Find where the given text appears and provide that cell's center as (X, Y) coordinate. 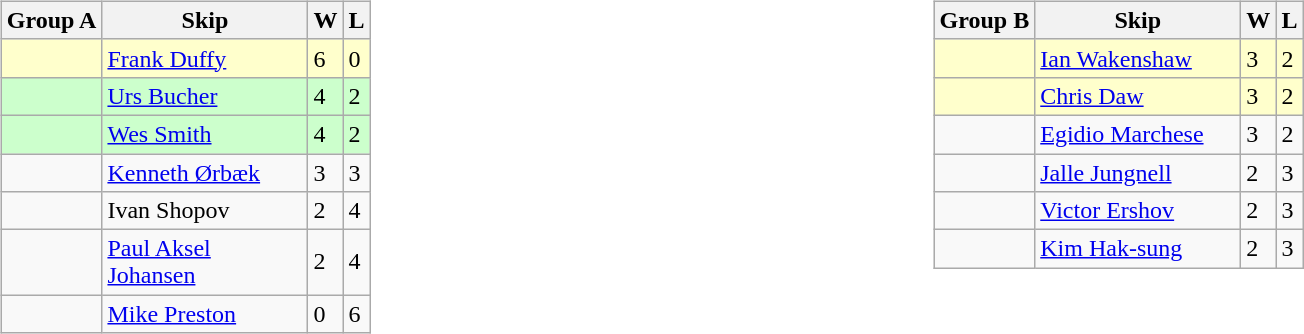
Egidio Marchese (1138, 134)
Victor Ershov (1138, 211)
Ian Wakenshaw (1138, 58)
Wes Smith (205, 134)
Group A (52, 20)
Kim Hak-sung (1138, 249)
Urs Bucher (205, 96)
Frank Duffy (205, 58)
Kenneth Ørbæk (205, 173)
Chris Daw (1138, 96)
Jalle Jungnell (1138, 173)
Ivan Shopov (205, 211)
Paul Aksel Johansen (205, 262)
Mike Preston (205, 314)
Group B (984, 20)
